Extract the (X, Y) coordinate from the center of the cell holding the provided text.  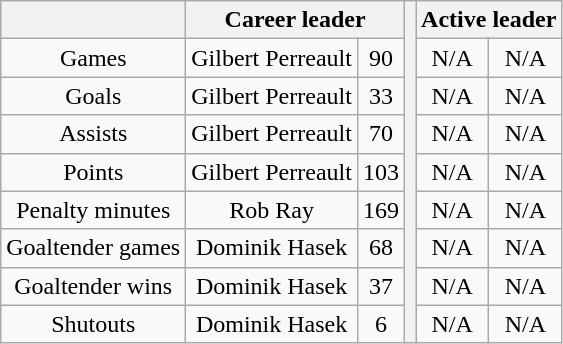
Points (94, 172)
Career leader (296, 20)
Active leader (489, 20)
Rob Ray (272, 210)
68 (380, 248)
Shutouts (94, 324)
Goaltender wins (94, 286)
169 (380, 210)
Penalty minutes (94, 210)
70 (380, 134)
103 (380, 172)
Goaltender games (94, 248)
Games (94, 58)
6 (380, 324)
Goals (94, 96)
33 (380, 96)
Assists (94, 134)
37 (380, 286)
90 (380, 58)
